Find where the given text appears and provide that cell's center as [X, Y] coordinate. 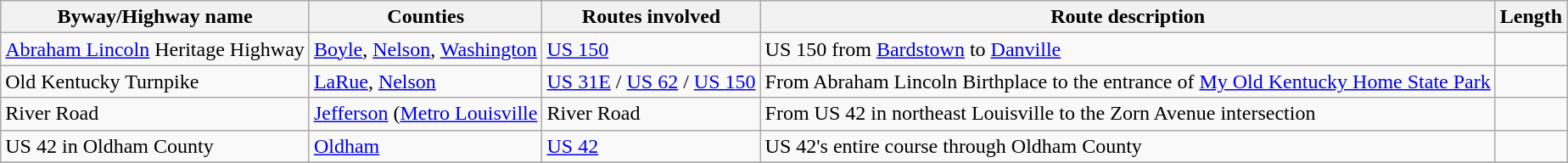
From Abraham Lincoln Birthplace to the entrance of My Old Kentucky Home State Park [1128, 81]
US 31E / US 62 / US 150 [652, 81]
US 42 [652, 146]
Length [1531, 17]
Counties [426, 17]
Route description [1128, 17]
Old Kentucky Turnpike [155, 81]
LaRue, Nelson [426, 81]
Abraham Lincoln Heritage Highway [155, 49]
From US 42 in northeast Louisville to the Zorn Avenue intersection [1128, 114]
US 150 from Bardstown to Danville [1128, 49]
Routes involved [652, 17]
US 42 in Oldham County [155, 146]
US 42's entire course through Oldham County [1128, 146]
US 150 [652, 49]
Byway/Highway name [155, 17]
Boyle, Nelson, Washington [426, 49]
Oldham [426, 146]
Jefferson (Metro Louisville [426, 114]
